Provide the (x, y) coordinate of the cell's center where the given text is located.  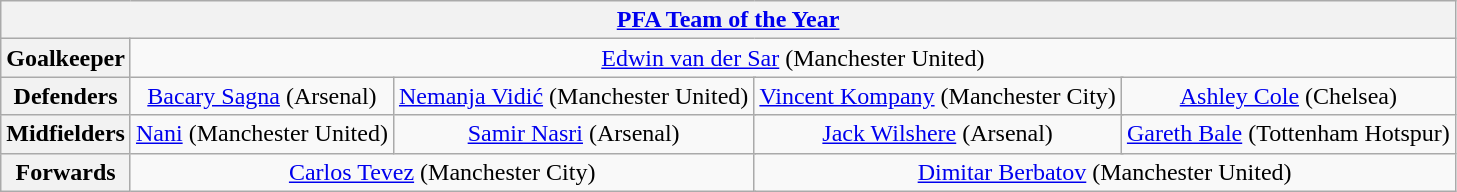
Gareth Bale (Tottenham Hotspur) (1288, 134)
Bacary Sagna (Arsenal) (262, 96)
Vincent Kompany (Manchester City) (938, 96)
Samir Nasri (Arsenal) (573, 134)
Jack Wilshere (Arsenal) (938, 134)
Defenders (66, 96)
Edwin van der Sar (Manchester United) (792, 58)
Forwards (66, 172)
Midfielders (66, 134)
Nani (Manchester United) (262, 134)
PFA Team of the Year (728, 20)
Dimitar Berbatov (Manchester United) (1105, 172)
Carlos Tevez (Manchester City) (442, 172)
Ashley Cole (Chelsea) (1288, 96)
Goalkeeper (66, 58)
Nemanja Vidić (Manchester United) (573, 96)
